Extract the (X, Y) coordinate from the center of the cell holding the provided text.  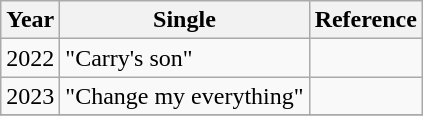
Reference (366, 20)
2023 (30, 96)
Single (184, 20)
Year (30, 20)
"Carry's son" (184, 58)
2022 (30, 58)
"Change my everything" (184, 96)
